Identify which cell holds the provided text, then report its (x, y) central coordinate. 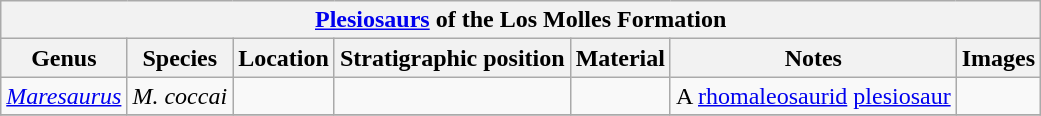
Location (284, 58)
Genus (64, 58)
Stratigraphic position (452, 58)
Species (180, 58)
Images (998, 58)
A rhomaleosaurid plesiosaur (813, 96)
Notes (813, 58)
M. coccai (180, 96)
Plesiosaurs of the Los Molles Formation (521, 20)
Maresaurus (64, 96)
Material (620, 58)
